Locate the cell with the specified text and output its (X, Y) center coordinate. 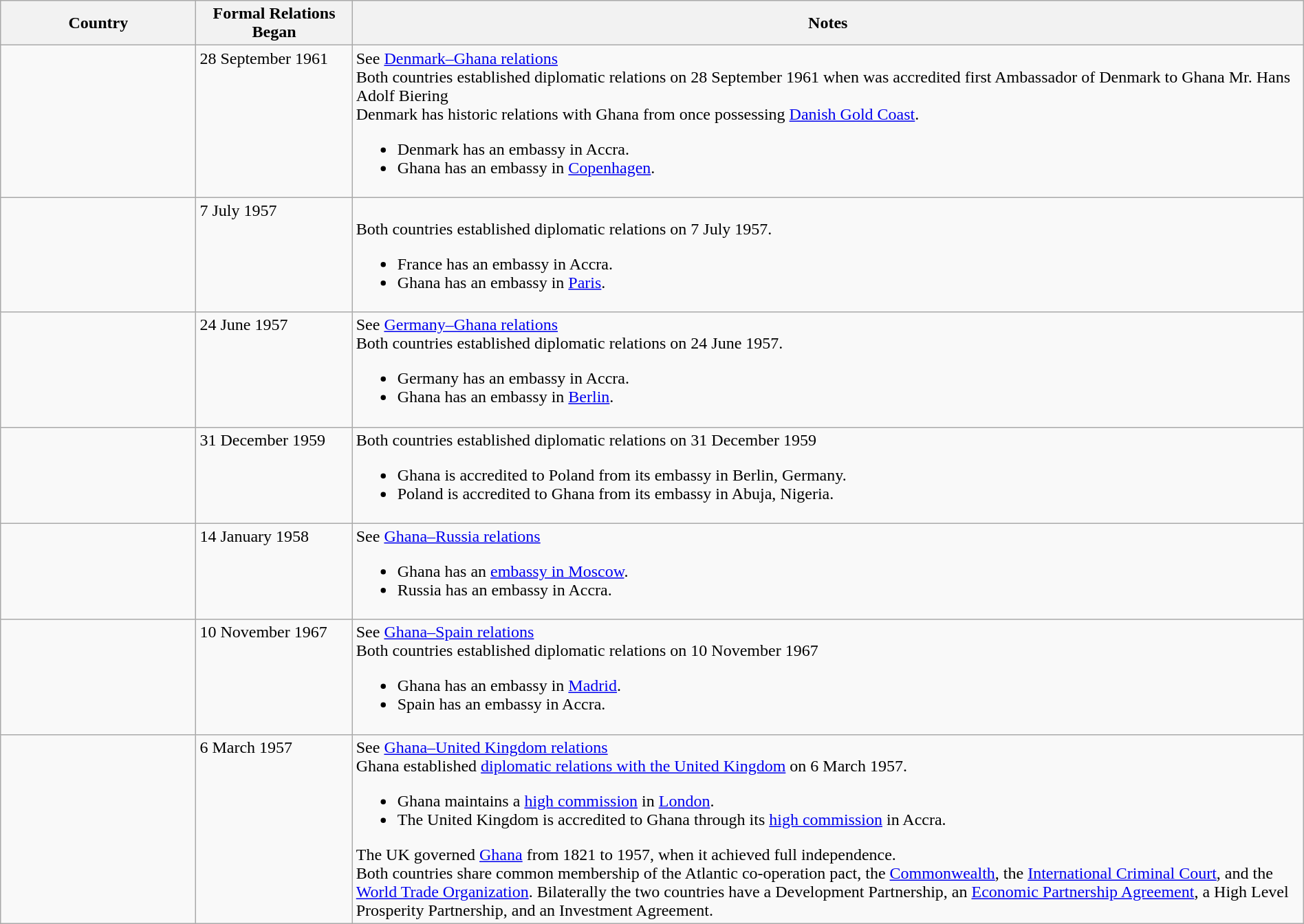
See Ghana–Russia relationsGhana has an embassy in Moscow.Russia has an embassy in Accra. (828, 571)
10 November 1967 (274, 676)
6 March 1957 (274, 829)
24 June 1957 (274, 370)
Notes (828, 23)
7 July 1957 (274, 254)
Both countries established diplomatic relations on 7 July 1957.France has an embassy in Accra.Ghana has an embassy in Paris. (828, 254)
Country (98, 23)
31 December 1959 (274, 475)
Formal Relations Began (274, 23)
28 September 1961 (274, 121)
14 January 1958 (274, 571)
